Output the [x, y] coordinate of the center of the cell containing the given text.  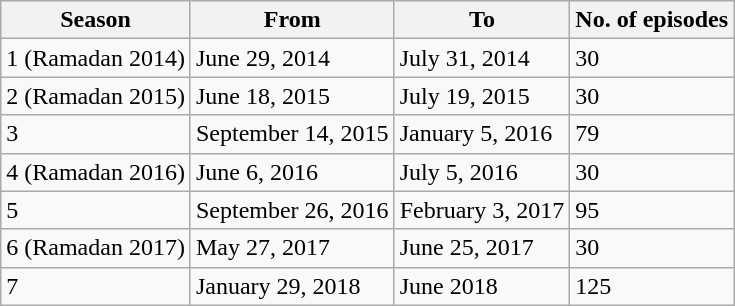
From [292, 20]
4 (Ramadan 2016) [96, 172]
May 27, 2017 [292, 248]
September 14, 2015 [292, 134]
No. of episodes [652, 20]
To [482, 20]
January 29, 2018 [292, 286]
5 [96, 210]
January 5, 2016 [482, 134]
7 [96, 286]
3 [96, 134]
79 [652, 134]
June 6, 2016 [292, 172]
February 3, 2017 [482, 210]
125 [652, 286]
1 (Ramadan 2014) [96, 58]
June 2018 [482, 286]
June 29, 2014 [292, 58]
6 (Ramadan 2017) [96, 248]
June 18, 2015 [292, 96]
June 25, 2017 [482, 248]
September 26, 2016 [292, 210]
July 5, 2016 [482, 172]
July 19, 2015 [482, 96]
Season [96, 20]
2 (Ramadan 2015) [96, 96]
July 31, 2014 [482, 58]
95 [652, 210]
